Pinpoint the cell where the given text exists, returning its (x, y) midpoint coordinate. 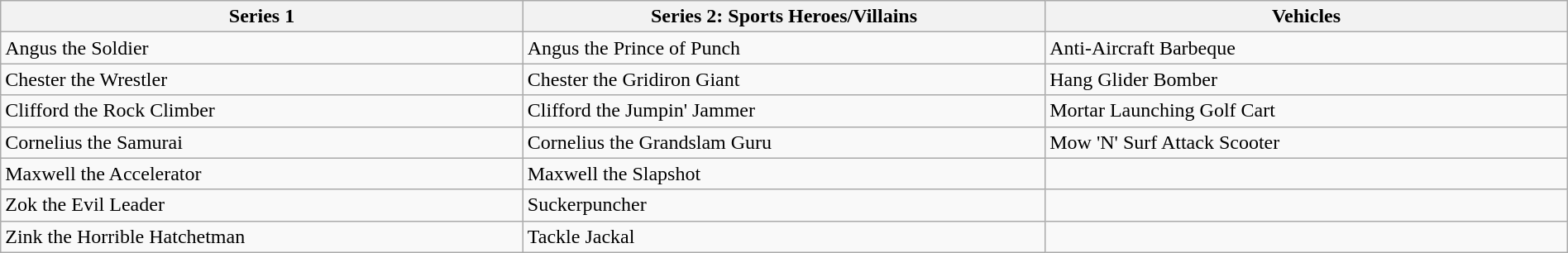
Mow 'N' Surf Attack Scooter (1307, 142)
Cornelius the Grandslam Guru (784, 142)
Angus the Prince of Punch (784, 48)
Anti-Aircraft Barbeque (1307, 48)
Clifford the Rock Climber (262, 111)
Maxwell the Accelerator (262, 174)
Clifford the Jumpin' Jammer (784, 111)
Zok the Evil Leader (262, 205)
Tackle Jackal (784, 236)
Hang Glider Bomber (1307, 79)
Angus the Soldier (262, 48)
Suckerpuncher (784, 205)
Zink the Horrible Hatchetman (262, 236)
Cornelius the Samurai (262, 142)
Chester the Wrestler (262, 79)
Chester the Gridiron Giant (784, 79)
Vehicles (1307, 17)
Mortar Launching Golf Cart (1307, 111)
Maxwell the Slapshot (784, 174)
Series 1 (262, 17)
Series 2: Sports Heroes/Villains (784, 17)
